For the text-containing cell, return its midpoint in (X, Y) coordinate format. 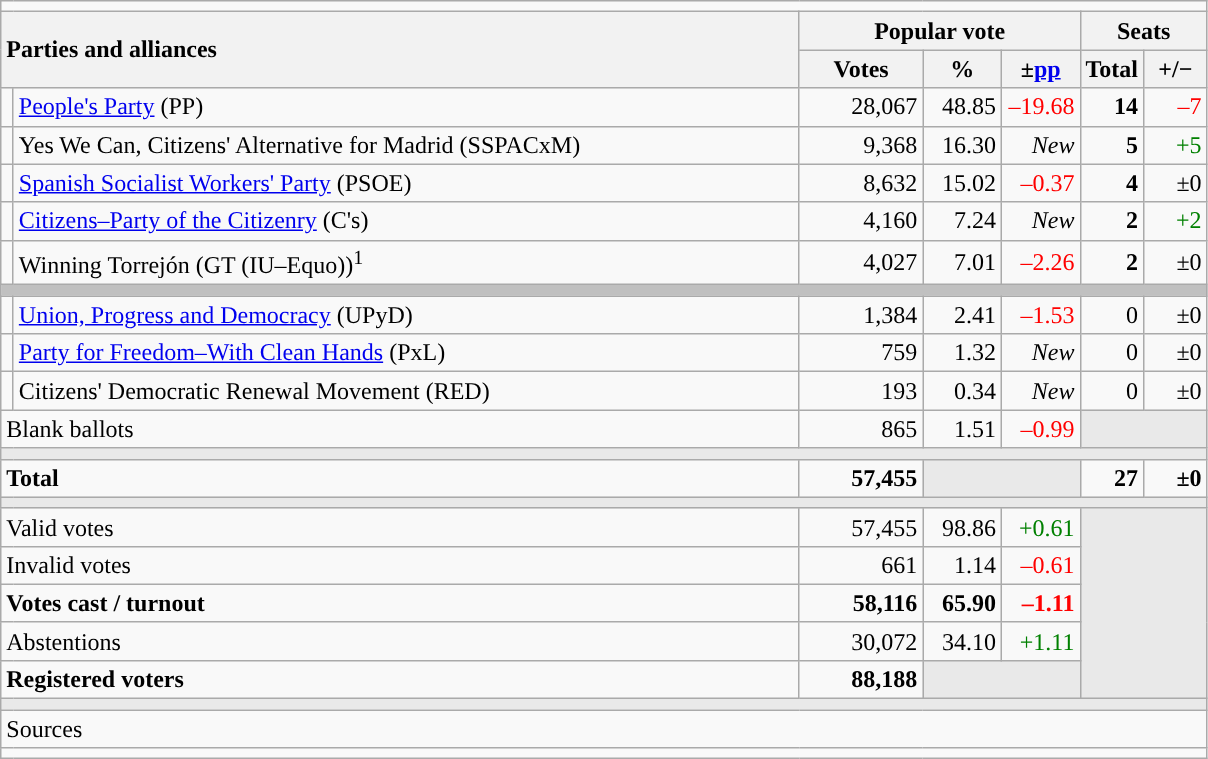
Votes cast / turnout (400, 603)
8,632 (861, 183)
4,027 (861, 262)
Citizens–Party of the Citizenry (C's) (406, 221)
Citizens' Democratic Renewal Movement (RED) (406, 391)
2.41 (962, 315)
15.02 (962, 183)
5 (1112, 145)
+5 (1176, 145)
+2 (1176, 221)
–0.37 (1040, 183)
7.01 (962, 262)
27 (1112, 478)
Winning Torrejón (GT (IU–Equo))1 (406, 262)
1,384 (861, 315)
193 (861, 391)
% (962, 69)
4,160 (861, 221)
9,368 (861, 145)
88,188 (861, 679)
28,067 (861, 107)
+/− (1176, 69)
Seats (1144, 31)
16.30 (962, 145)
Parties and alliances (400, 50)
4 (1112, 183)
–0.61 (1040, 565)
Invalid votes (400, 565)
People's Party (PP) (406, 107)
Popular vote (940, 31)
+0.61 (1040, 527)
Valid votes (400, 527)
1.32 (962, 353)
+1.11 (1040, 641)
865 (861, 429)
–19.68 (1040, 107)
Spanish Socialist Workers' Party (PSOE) (406, 183)
34.10 (962, 641)
14 (1112, 107)
Yes We Can, Citizens' Alternative for Madrid (SSPACxM) (406, 145)
–2.26 (1040, 262)
–7 (1176, 107)
Blank ballots (400, 429)
0.34 (962, 391)
Registered voters (400, 679)
759 (861, 353)
Abstentions (400, 641)
1.51 (962, 429)
Party for Freedom–With Clean Hands (PxL) (406, 353)
Sources (604, 729)
Union, Progress and Democracy (UPyD) (406, 315)
98.86 (962, 527)
–1.53 (1040, 315)
±pp (1040, 69)
–1.11 (1040, 603)
Votes (861, 69)
661 (861, 565)
–0.99 (1040, 429)
1.14 (962, 565)
58,116 (861, 603)
30,072 (861, 641)
65.90 (962, 603)
48.85 (962, 107)
7.24 (962, 221)
